Search for the cell housing the specified text and yield its [x, y] center coordinate. 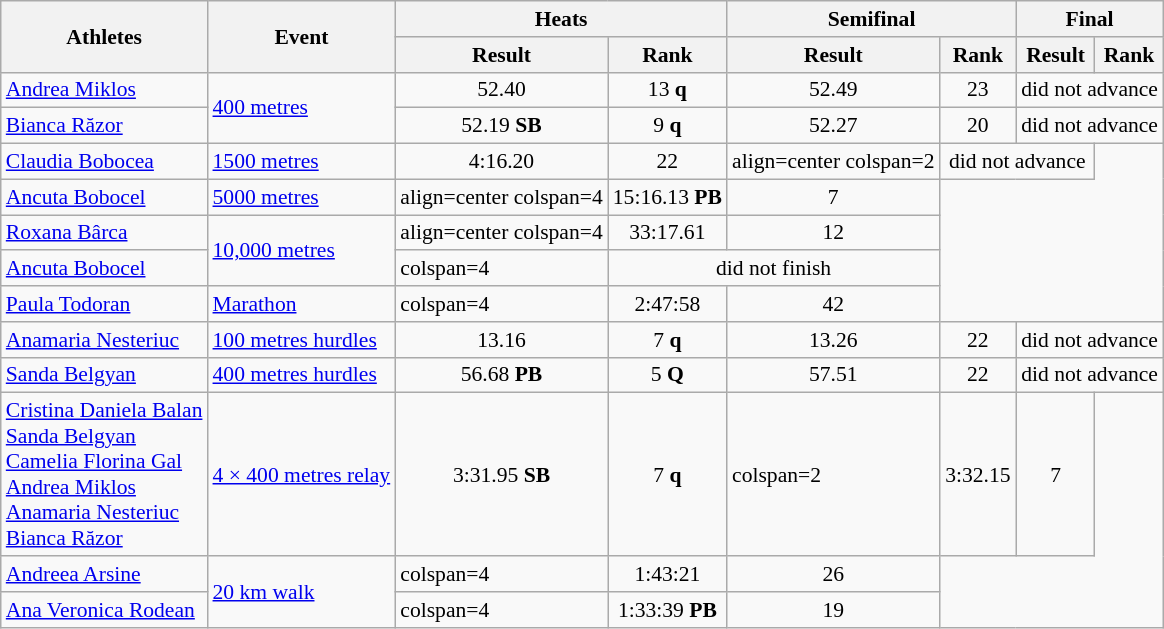
Anamaria Nesteriuc [104, 340]
1500 metres [301, 162]
57.51 [833, 375]
Ana Veronica Rodean [104, 610]
33:17.61 [668, 233]
Andrea Miklos [104, 90]
5000 metres [301, 197]
4 × 400 metres relay [301, 474]
100 metres hurdles [301, 340]
13 q [668, 90]
Bianca Răzor [104, 126]
20 km walk [301, 592]
52.27 [833, 126]
1:43:21 [668, 574]
colspan=2 [833, 474]
Event [301, 36]
3:31.95 SB [501, 474]
13.16 [501, 340]
1:33:39 PB [668, 610]
Semifinal [872, 19]
2:47:58 [668, 304]
13.26 [833, 340]
42 [833, 304]
Andreea Arsine [104, 574]
20 [978, 126]
400 metres [301, 108]
23 [978, 90]
12 [833, 233]
52.40 [501, 90]
5 Q [668, 375]
10,000 metres [301, 250]
did not finish [774, 269]
400 metres hurdles [301, 375]
Sanda Belgyan [104, 375]
Final [1090, 19]
align=center colspan=2 [833, 162]
Heats [561, 19]
26 [833, 574]
56.68 PB [501, 375]
3:32.15 [978, 474]
Cristina Daniela BalanSanda BelgyanCamelia Florina GalAndrea MiklosAnamaria NesteriucBianca Răzor [104, 474]
4:16.20 [501, 162]
52.49 [833, 90]
9 q [668, 126]
52.19 SB [501, 126]
Claudia Bobocea [104, 162]
15:16.13 PB [668, 197]
19 [833, 610]
Paula Todoran [104, 304]
Marathon [301, 304]
Athletes [104, 36]
Roxana Bârca [104, 233]
